From the cell containing the given text, extract its center point as (x, y) coordinate. 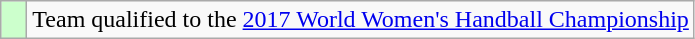
Team qualified to the 2017 World Women's Handball Championship (361, 20)
